Scan for the cell matching the given text and deliver its [x, y] coordinate at center. 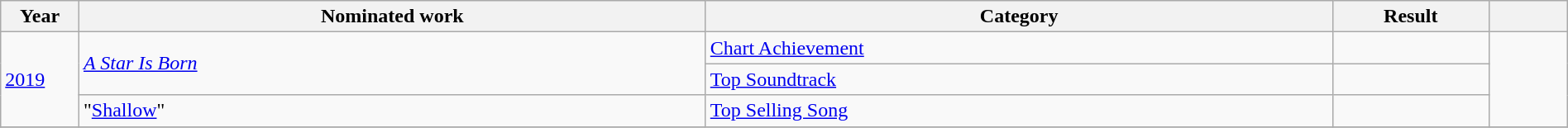
Chart Achievement [1019, 48]
A Star Is Born [392, 64]
Category [1019, 17]
Result [1411, 17]
"Shallow" [392, 111]
Top Selling Song [1019, 111]
Year [40, 17]
2019 [40, 79]
Top Soundtrack [1019, 79]
Nominated work [392, 17]
